Capture the cell that displays the provided text and extract its [x, y] central coordinate. 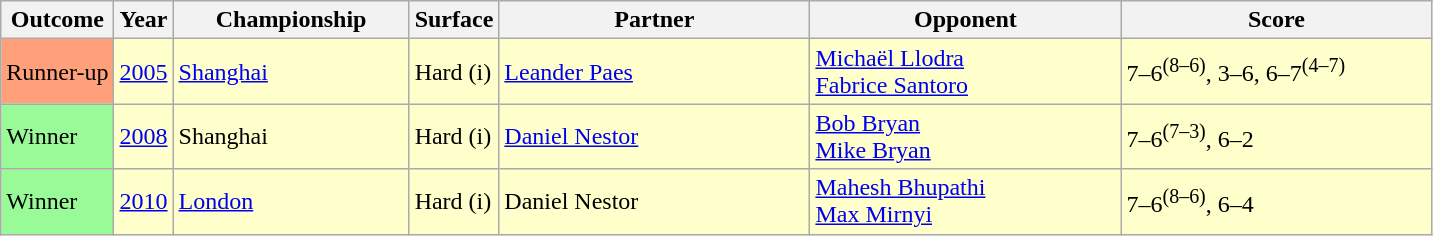
2010 [144, 202]
Surface [454, 20]
Mahesh Bhupathi Max Mirnyi [966, 202]
Opponent [966, 20]
7–6(8–6), 3–6, 6–7(4–7) [1276, 72]
Bob Bryan Mike Bryan [966, 136]
Michaël Llodra Fabrice Santoro [966, 72]
Championship [291, 20]
2005 [144, 72]
Partner [654, 20]
Outcome [58, 20]
2008 [144, 136]
Runner-up [58, 72]
7–6(8–6), 6–4 [1276, 202]
Year [144, 20]
7–6(7–3), 6–2 [1276, 136]
Score [1276, 20]
London [291, 202]
Leander Paes [654, 72]
